Determine the [x, y] coordinate at the center of the cell enclosing the given text.  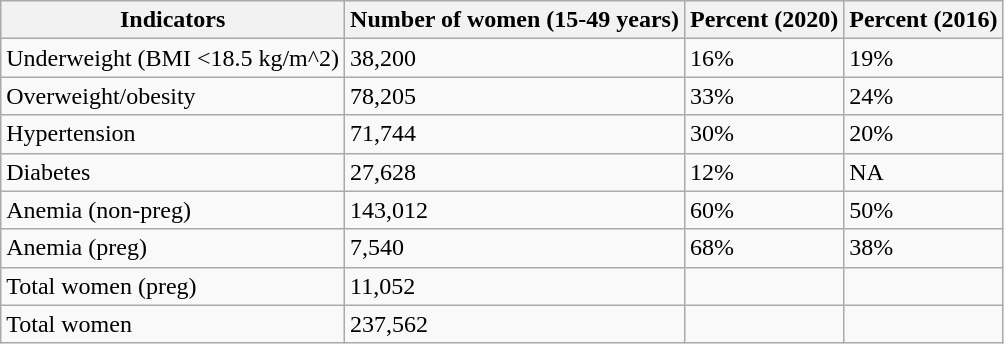
Anemia (non-preg) [173, 210]
27,628 [515, 172]
Overweight/obesity [173, 96]
Number of women (15-49 years) [515, 20]
Diabetes [173, 172]
38% [924, 248]
71,744 [515, 134]
50% [924, 210]
30% [764, 134]
Anemia (preg) [173, 248]
16% [764, 58]
38,200 [515, 58]
20% [924, 134]
237,562 [515, 324]
NA [924, 172]
Underweight (BMI <18.5 kg/m^2) [173, 58]
Total women [173, 324]
60% [764, 210]
Indicators [173, 20]
24% [924, 96]
11,052 [515, 286]
Hypertension [173, 134]
19% [924, 58]
Total women (preg) [173, 286]
68% [764, 248]
33% [764, 96]
78,205 [515, 96]
12% [764, 172]
143,012 [515, 210]
Percent (2020) [764, 20]
Percent (2016) [924, 20]
7,540 [515, 248]
